Capture the cell that displays the provided text and extract its (X, Y) central coordinate. 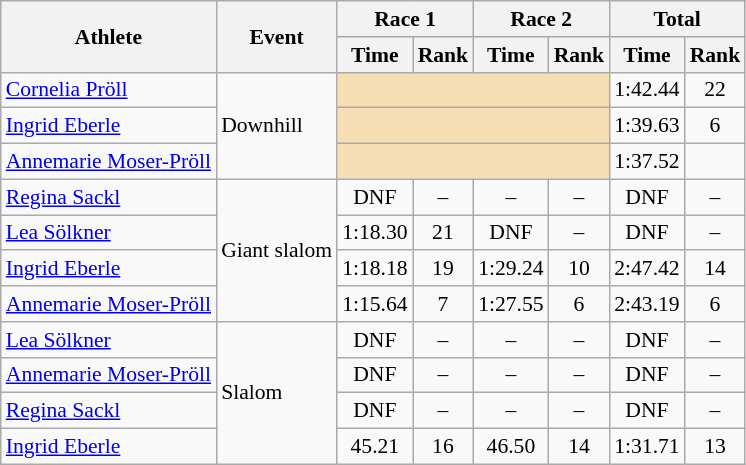
Cornelia Pröll (108, 90)
1:15.64 (374, 304)
1:37.52 (646, 162)
Giant slalom (276, 250)
1:18.30 (374, 233)
Athlete (108, 36)
7 (444, 304)
1:29.24 (510, 269)
22 (716, 90)
1:31.71 (646, 447)
16 (444, 447)
10 (580, 269)
Race 1 (405, 19)
1:27.55 (510, 304)
1:42.44 (646, 90)
46.50 (510, 447)
Total (677, 19)
Race 2 (541, 19)
13 (716, 447)
1:18.18 (374, 269)
2:43.19 (646, 304)
Downhill (276, 126)
Event (276, 36)
21 (444, 233)
1:39.63 (646, 126)
Slalom (276, 393)
19 (444, 269)
45.21 (374, 447)
2:47.42 (646, 269)
